Output the [x, y] coordinate of the center of the cell containing the given text.  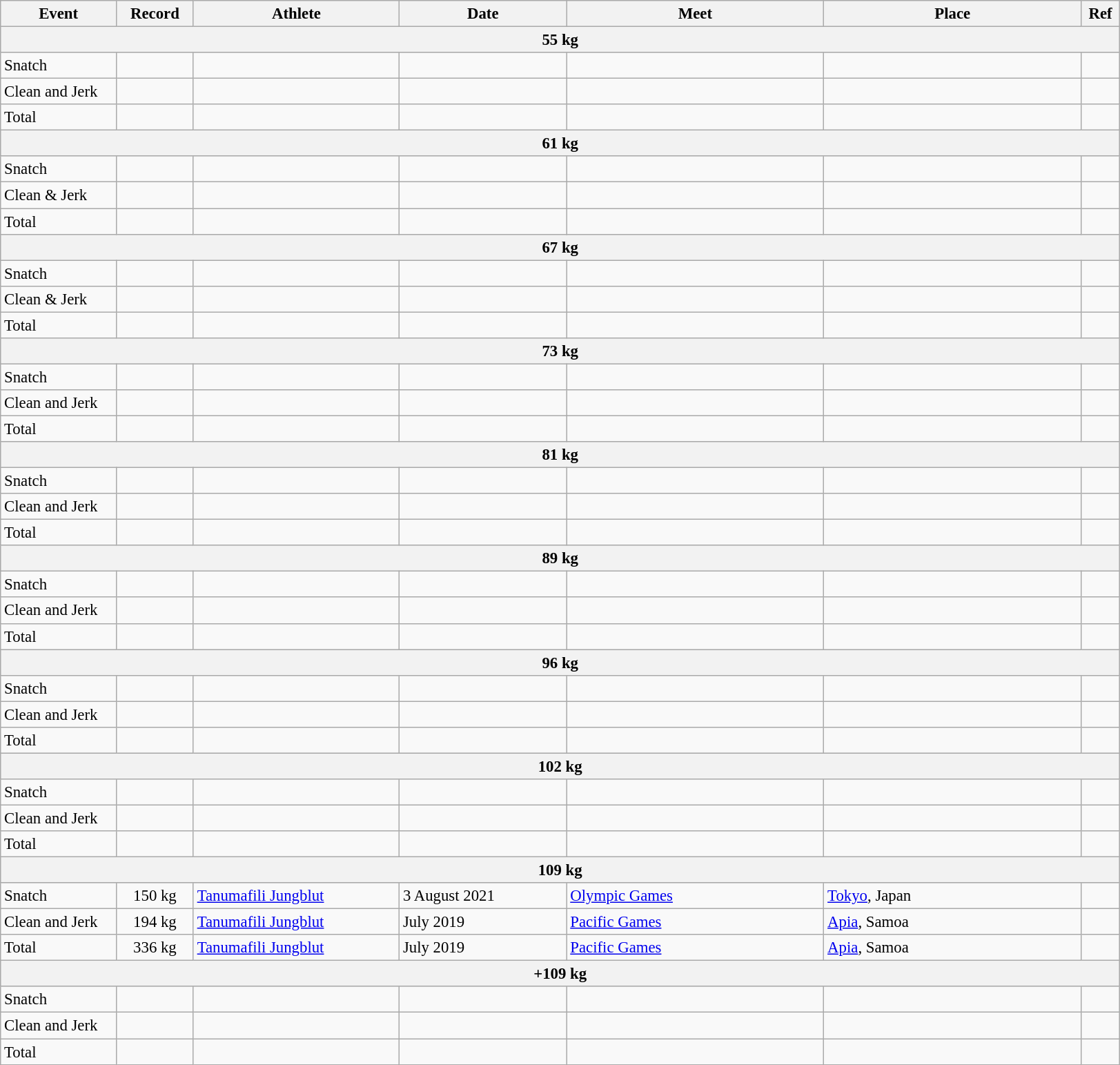
81 kg [560, 455]
3 August 2021 [483, 896]
Event [59, 14]
73 kg [560, 351]
Ref [1101, 14]
102 kg [560, 766]
Date [483, 14]
Olympic Games [696, 896]
+109 kg [560, 974]
Athlete [296, 14]
96 kg [560, 663]
Record [155, 14]
55 kg [560, 40]
109 kg [560, 870]
Meet [696, 14]
61 kg [560, 144]
67 kg [560, 247]
336 kg [155, 948]
Tokyo, Japan [952, 896]
89 kg [560, 558]
Place [952, 14]
150 kg [155, 896]
194 kg [155, 922]
